Locate the cell with the specified text and output its [X, Y] center coordinate. 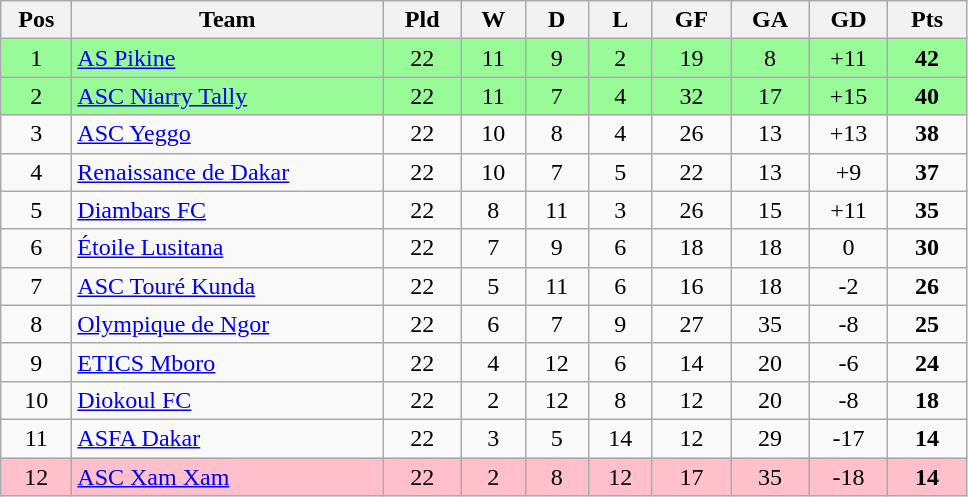
ASC Xam Xam [228, 477]
D [557, 20]
Diambars FC [228, 210]
15 [770, 210]
+13 [848, 134]
+9 [848, 172]
Pld [422, 20]
42 [928, 58]
37 [928, 172]
L [621, 20]
+15 [848, 96]
Étoile Lusitana [228, 248]
ASFA Dakar [228, 438]
0 [848, 248]
40 [928, 96]
24 [928, 362]
Olympique de Ngor [228, 324]
ETICS Mboro [228, 362]
AS Pikine [228, 58]
Diokoul FC [228, 400]
Pts [928, 20]
19 [692, 58]
ASC Niarry Tally [228, 96]
GA [770, 20]
ASC Touré Kunda [228, 286]
27 [692, 324]
30 [928, 248]
1 [36, 58]
ASC Yeggo [228, 134]
16 [692, 286]
29 [770, 438]
Pos [36, 20]
38 [928, 134]
-18 [848, 477]
Renaissance de Dakar [228, 172]
-17 [848, 438]
32 [692, 96]
25 [928, 324]
-6 [848, 362]
-2 [848, 286]
GD [848, 20]
Team [228, 20]
GF [692, 20]
W [493, 20]
